Find where the given text appears and provide that cell's center as (x, y) coordinate. 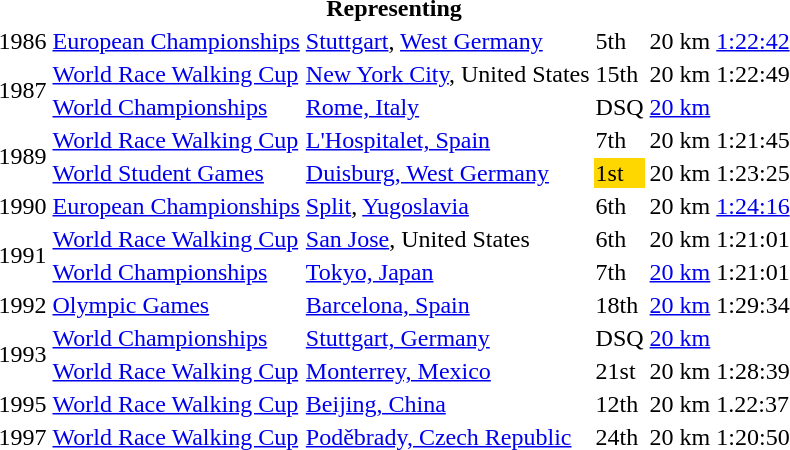
New York City, United States (448, 74)
Monterrey, Mexico (448, 371)
Tokyo, Japan (448, 272)
1st (620, 173)
15th (620, 74)
Split, Yugoslavia (448, 206)
21st (620, 371)
18th (620, 305)
12th (620, 404)
Duisburg, West Germany (448, 173)
Beijing, China (448, 404)
Barcelona, Spain (448, 305)
Olympic Games (176, 305)
5th (620, 41)
San Jose, United States (448, 239)
L'Hospitalet, Spain (448, 140)
Rome, Italy (448, 107)
World Student Games (176, 173)
Stuttgart, West Germany (448, 41)
Stuttgart, Germany (448, 338)
